Detect which cell encompasses the target text, then output its [x, y] center coordinate. 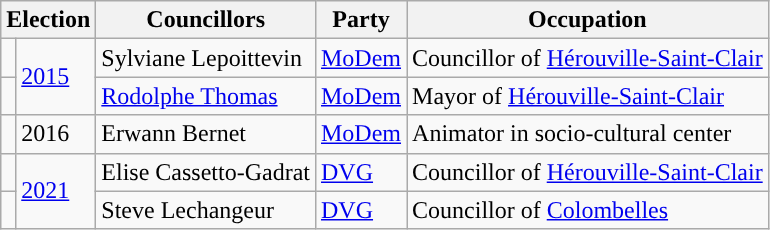
Occupation [588, 20]
Steve Lechangeur [206, 210]
Councillor of Colombelles [588, 210]
2021 [56, 191]
Rodolphe Thomas [206, 96]
Elise Cassetto-Gadrat [206, 172]
2015 [56, 77]
Animator in socio-cultural center [588, 134]
Election [48, 20]
Erwann Bernet [206, 134]
Sylviane Lepoittevin [206, 58]
Councillors [206, 20]
Mayor of Hérouville-Saint-Clair [588, 96]
2016 [56, 134]
Party [360, 20]
